Find where the given text appears and provide that cell's center as [x, y] coordinate. 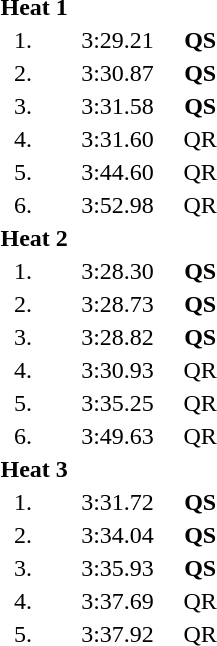
3:31.72 [118, 502]
3:28.30 [118, 271]
3:34.04 [118, 535]
3:28.82 [118, 337]
3:49.63 [118, 436]
3:29.21 [118, 40]
3:52.98 [118, 205]
3:35.93 [118, 568]
3:28.73 [118, 304]
3:44.60 [118, 172]
3:35.25 [118, 403]
3:31.58 [118, 106]
3:30.93 [118, 370]
3:31.60 [118, 139]
3:37.69 [118, 601]
3:30.87 [118, 73]
